Identify which cell holds the provided text, then report its (X, Y) central coordinate. 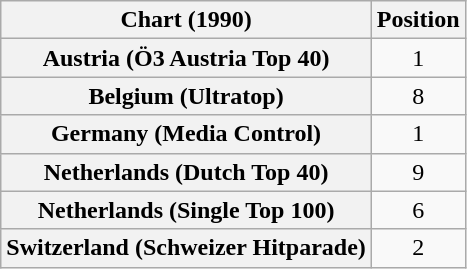
8 (418, 96)
Netherlands (Single Top 100) (186, 210)
Position (418, 20)
6 (418, 210)
Belgium (Ultratop) (186, 96)
Switzerland (Schweizer Hitparade) (186, 248)
9 (418, 172)
Austria (Ö3 Austria Top 40) (186, 58)
Chart (1990) (186, 20)
Netherlands (Dutch Top 40) (186, 172)
2 (418, 248)
Germany (Media Control) (186, 134)
